Detect which cell encompasses the target text, then output its (x, y) center coordinate. 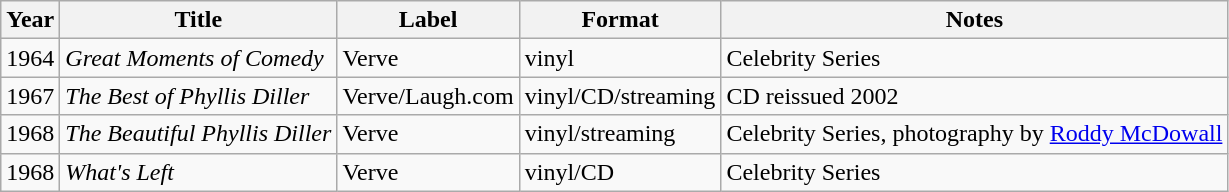
What's Left (198, 172)
1967 (30, 96)
CD reissued 2002 (974, 96)
The Best of Phyllis Diller (198, 96)
The Beautiful Phyllis Diller (198, 134)
vinyl/CD/streaming (620, 96)
vinyl (620, 58)
1964 (30, 58)
Verve/Laugh.com (428, 96)
Format (620, 20)
vinyl/CD (620, 172)
Label (428, 20)
Celebrity Series, photography by Roddy McDowall (974, 134)
vinyl/streaming (620, 134)
Title (198, 20)
Notes (974, 20)
Year (30, 20)
Great Moments of Comedy (198, 58)
